Search for the cell housing the specified text and yield its [X, Y] center coordinate. 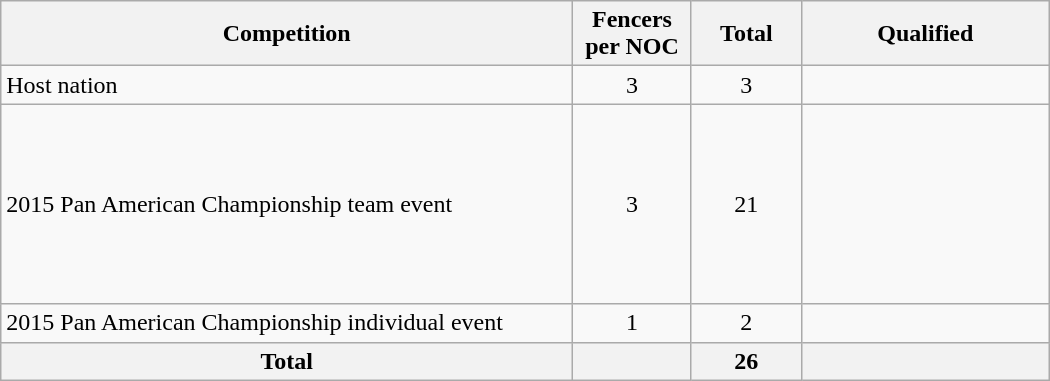
26 [746, 361]
Competition [287, 34]
2015 Pan American Championship team event [287, 204]
2015 Pan American Championship individual event [287, 323]
2 [746, 323]
Qualified [925, 34]
1 [632, 323]
Fencers per NOC [632, 34]
Host nation [287, 85]
21 [746, 204]
